Find where the given text appears and provide that cell's center as (x, y) coordinate. 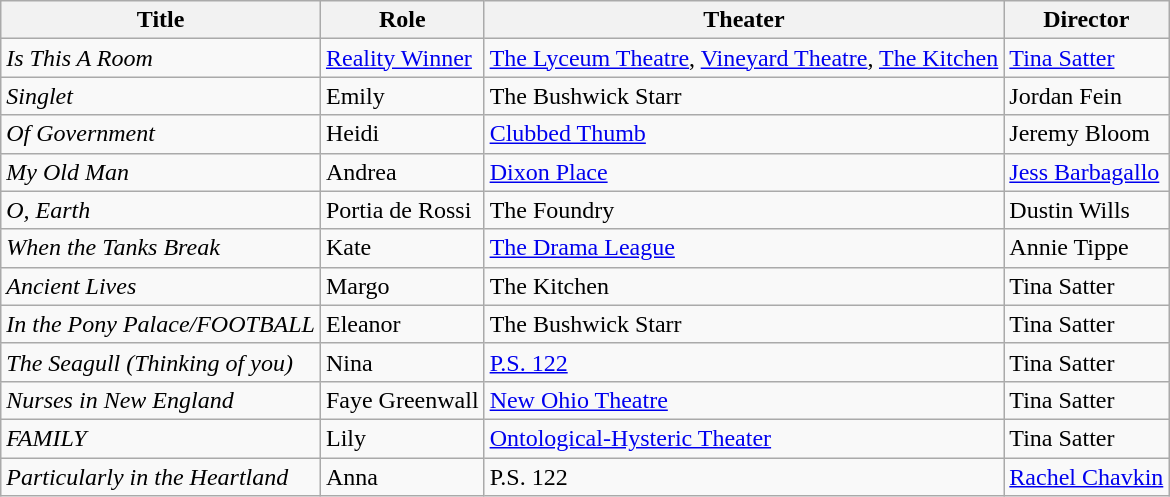
Singlet (161, 96)
New Ohio Theatre (744, 400)
Kate (402, 248)
The Drama League (744, 248)
Reality Winner (402, 58)
Ontological-Hysteric Theater (744, 438)
In the Pony Palace/FOOTBALL (161, 324)
Director (1086, 20)
Emily (402, 96)
Clubbed Thumb (744, 134)
Heidi (402, 134)
Annie Tippe (1086, 248)
Nina (402, 362)
The Kitchen (744, 286)
Anna (402, 477)
Of Government (161, 134)
Lily (402, 438)
Eleanor (402, 324)
Margo (402, 286)
Rachel Chavkin (1086, 477)
FAMILY (161, 438)
Title (161, 20)
Jess Barbagallo (1086, 172)
Ancient Lives (161, 286)
Dixon Place (744, 172)
My Old Man (161, 172)
Jordan Fein (1086, 96)
The Lyceum Theatre, Vineyard Theatre, The Kitchen (744, 58)
Is This A Room (161, 58)
Particularly in the Heartland (161, 477)
O, Earth (161, 210)
Dustin Wills (1086, 210)
Faye Greenwall (402, 400)
Nurses in New England (161, 400)
The Seagull (Thinking of you) (161, 362)
Portia de Rossi (402, 210)
The Foundry (744, 210)
Andrea (402, 172)
When the Tanks Break (161, 248)
Role (402, 20)
Jeremy Bloom (1086, 134)
Theater (744, 20)
